Scan for the cell matching the given text and deliver its (x, y) coordinate at center. 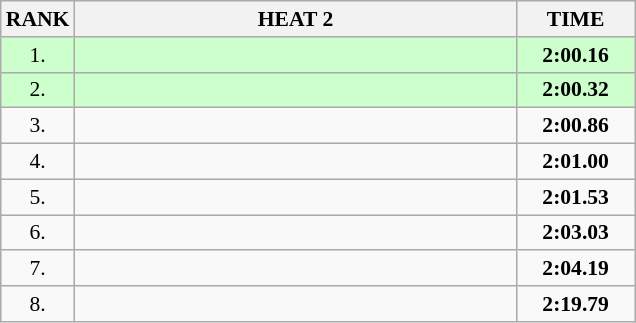
2:01.00 (576, 162)
8. (38, 304)
2:00.16 (576, 55)
2:01.53 (576, 197)
RANK (38, 19)
3. (38, 126)
2:19.79 (576, 304)
1. (38, 55)
HEAT 2 (295, 19)
5. (38, 197)
2:03.03 (576, 233)
7. (38, 269)
4. (38, 162)
2:04.19 (576, 269)
TIME (576, 19)
2. (38, 90)
6. (38, 233)
2:00.32 (576, 90)
2:00.86 (576, 126)
